Return the [x, y] coordinate for the center point of the cell that contains the specified text.  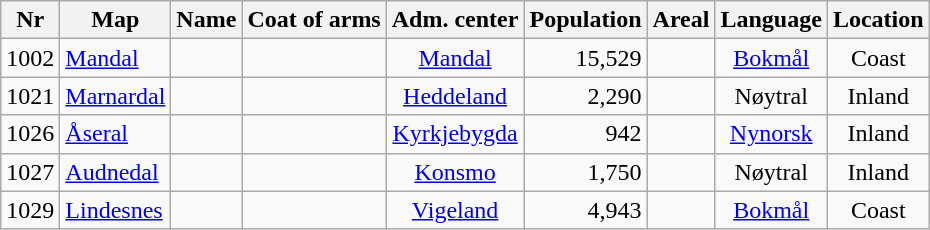
15,529 [586, 58]
Kyrkjebygda [455, 134]
Audnedal [116, 172]
Konsmo [455, 172]
Map [116, 20]
Åseral [116, 134]
Lindesnes [116, 210]
2,290 [586, 96]
Areal [681, 20]
4,943 [586, 210]
Marnardal [116, 96]
Name [206, 20]
1026 [30, 134]
Vigeland [455, 210]
1,750 [586, 172]
1027 [30, 172]
Location [878, 20]
Language [771, 20]
Heddeland [455, 96]
942 [586, 134]
Nynorsk [771, 134]
Nr [30, 20]
Adm. center [455, 20]
1002 [30, 58]
1029 [30, 210]
Coat of arms [314, 20]
Population [586, 20]
1021 [30, 96]
